Detect which cell encompasses the target text, then output its [x, y] center coordinate. 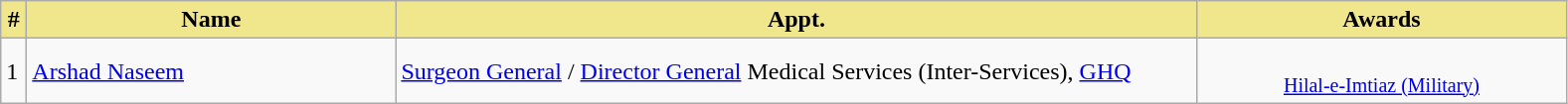
Hilal-e-Imtiaz (Military) [1382, 71]
# [14, 20]
Surgeon General / Director General Medical Services (Inter-Services), GHQ [796, 71]
1 [14, 71]
Arshad Naseem [211, 71]
Appt. [796, 20]
Awards [1382, 20]
Name [211, 20]
